Extract the [x, y] coordinate from the center of the cell holding the provided text.  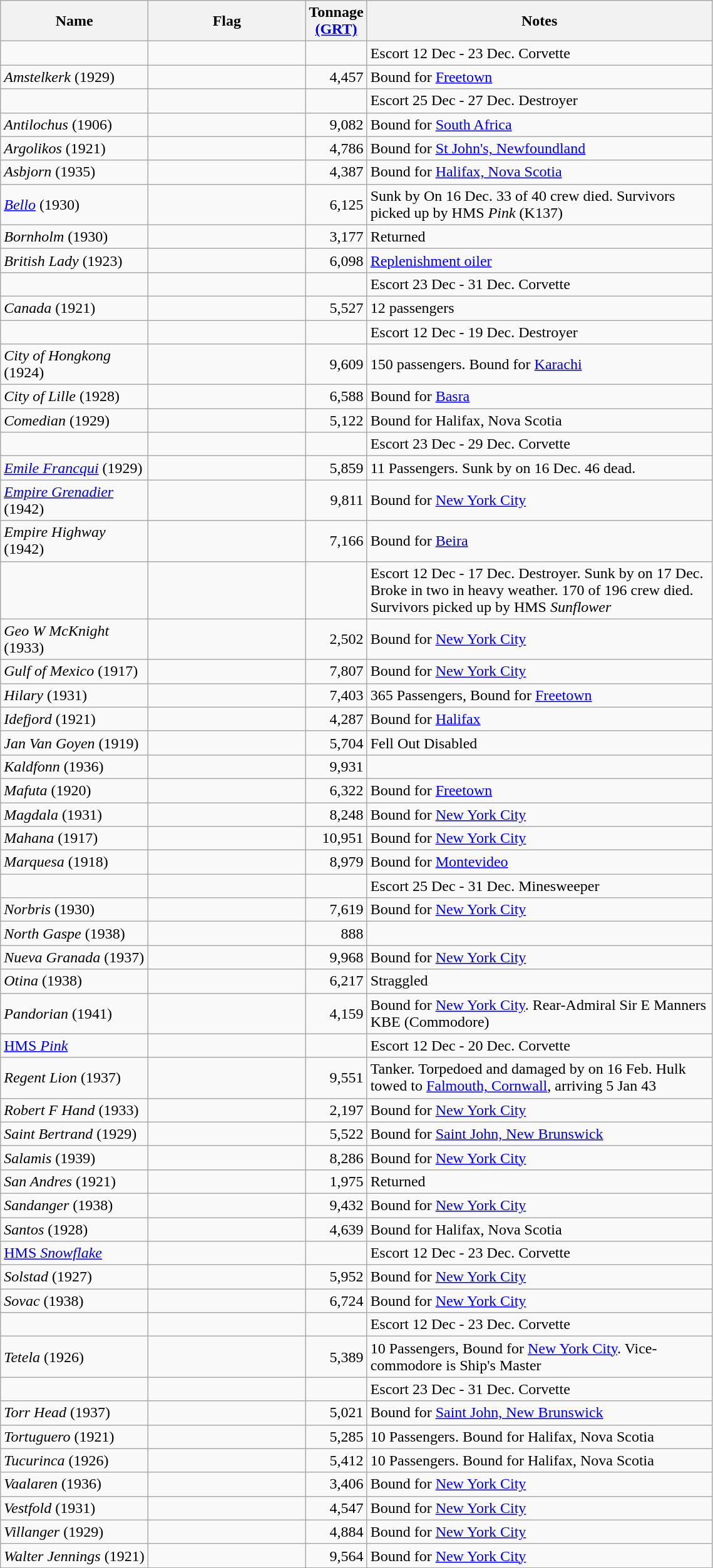
5,285 [336, 1437]
Tucurinca (1926) [74, 1460]
Antilochus (1906) [74, 125]
British Lady (1923) [74, 260]
Geo W McKnight (1933) [74, 639]
2,502 [336, 639]
Gulf of Mexico (1917) [74, 671]
HMS Pink [74, 1046]
10 Passengers, Bound for New York City. Vice-commodore is Ship's Master [540, 1357]
Bello (1930) [74, 204]
4,547 [336, 1508]
Vaalaren (1936) [74, 1484]
Tortuguero (1921) [74, 1437]
4,159 [336, 1014]
Saint Bertrand (1929) [74, 1134]
8,979 [336, 862]
Fell Out Disabled [540, 743]
Regent Lion (1937) [74, 1077]
Empire Highway (1942) [74, 541]
6,217 [336, 981]
Bornholm (1930) [74, 237]
Jan Van Goyen (1919) [74, 743]
4,786 [336, 148]
5,704 [336, 743]
5,389 [336, 1357]
9,609 [336, 364]
7,403 [336, 695]
Escort 12 Dec - 20 Dec. Corvette [540, 1046]
4,639 [336, 1229]
9,082 [336, 125]
9,968 [336, 957]
HMS Snowflake [74, 1253]
Straggled [540, 981]
Escort 12 Dec - 17 Dec. Destroyer. Sunk by on 17 Dec. Broke in two in heavy weather. 170 of 196 crew died. Survivors picked up by HMS Sunflower [540, 590]
888 [336, 934]
Bound for Basra [540, 397]
Otina (1938) [74, 981]
Pandorian (1941) [74, 1014]
Robert F Hand (1933) [74, 1110]
3,177 [336, 237]
6,322 [336, 790]
Magdala (1931) [74, 814]
5,522 [336, 1134]
12 passengers [540, 308]
Escort 12 Dec - 19 Dec. Destroyer [540, 332]
8,248 [336, 814]
9,931 [336, 766]
Notes [540, 21]
Escort 25 Dec - 31 Dec. Minesweeper [540, 886]
Argolikos (1921) [74, 148]
5,527 [336, 308]
1,975 [336, 1181]
Tonnage (GRT) [336, 21]
4,287 [336, 719]
Bound for Halifax [540, 719]
San Andres (1921) [74, 1181]
10,951 [336, 838]
150 passengers. Bound for Karachi [540, 364]
4,387 [336, 172]
Bound for St John's, Newfoundland [540, 148]
6,724 [336, 1301]
City of Lille (1928) [74, 397]
9,432 [336, 1205]
Mafuta (1920) [74, 790]
9,811 [336, 501]
Vestfold (1931) [74, 1508]
Replenishment oiler [540, 260]
Walter Jennings (1921) [74, 1555]
5,412 [336, 1460]
Flag [227, 21]
Kaldfonn (1936) [74, 766]
6,125 [336, 204]
Nueva Granada (1937) [74, 957]
Escort 23 Dec - 29 Dec. Corvette [540, 444]
Santos (1928) [74, 1229]
3,406 [336, 1484]
Empire Grenadier (1942) [74, 501]
Solstad (1927) [74, 1277]
Escort 25 Dec - 27 Dec. Destroyer [540, 101]
7,807 [336, 671]
Bound for New York City. Rear-Admiral Sir E Manners KBE (Commodore) [540, 1014]
9,551 [336, 1077]
Marquesa (1918) [74, 862]
7,619 [336, 910]
Emile Francqui (1929) [74, 468]
9,564 [336, 1555]
Canada (1921) [74, 308]
City of Hongkong (1924) [74, 364]
11 Passengers. Sunk by on 16 Dec. 46 dead. [540, 468]
365 Passengers, Bound for Freetown [540, 695]
4,457 [336, 77]
7,166 [336, 541]
Sandanger (1938) [74, 1205]
Bound for South Africa [540, 125]
5,952 [336, 1277]
Amstelkerk (1929) [74, 77]
Hilary (1931) [74, 695]
Sunk by On 16 Dec. 33 of 40 crew died. Survivors picked up by HMS Pink (K137) [540, 204]
Idefjord (1921) [74, 719]
Comedian (1929) [74, 420]
2,197 [336, 1110]
Bound for Montevideo [540, 862]
8,286 [336, 1158]
North Gaspe (1938) [74, 934]
Mahana (1917) [74, 838]
Torr Head (1937) [74, 1413]
6,588 [336, 397]
6,098 [336, 260]
Name [74, 21]
Sovac (1938) [74, 1301]
Villanger (1929) [74, 1532]
Asbjorn (1935) [74, 172]
5,122 [336, 420]
Bound for Beira [540, 541]
Tanker. Torpedoed and damaged by on 16 Feb. Hulk towed to Falmouth, Cornwall, arriving 5 Jan 43 [540, 1077]
Tetela (1926) [74, 1357]
Norbris (1930) [74, 910]
Salamis (1939) [74, 1158]
4,884 [336, 1532]
5,859 [336, 468]
5,021 [336, 1413]
